Find where the given text appears and provide that cell's center as (X, Y) coordinate. 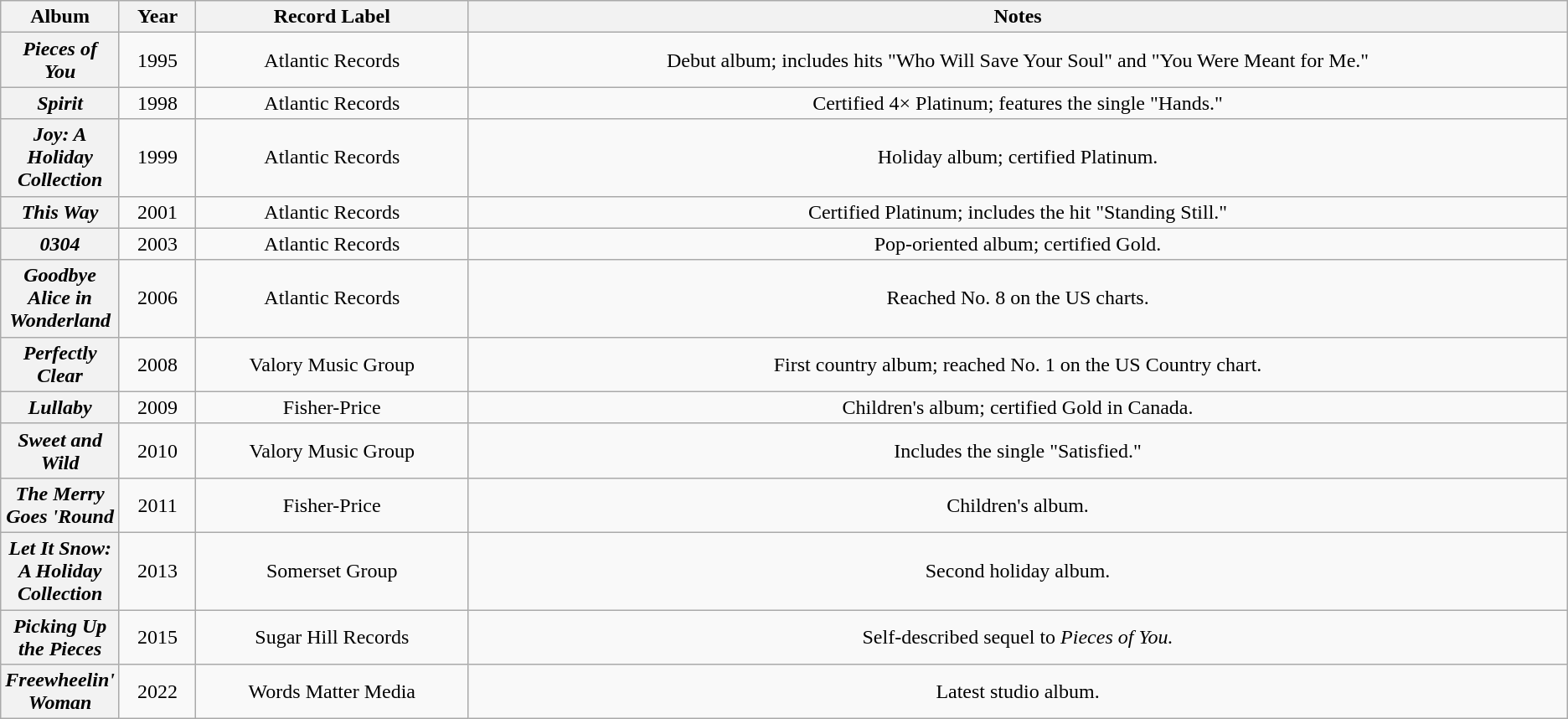
2001 (157, 212)
1995 (157, 60)
Pieces of You (60, 60)
2009 (157, 407)
Children's album. (1018, 504)
Self-described sequel to Pieces of You. (1018, 637)
Let It Snow: A Holiday Collection (60, 571)
2011 (157, 504)
Sweet and Wild (60, 451)
Pop-oriented album; certified Gold. (1018, 244)
Freewheelin' Woman (60, 692)
The Merry Goes 'Round (60, 504)
1998 (157, 103)
2015 (157, 637)
Certified 4× Platinum; features the single "Hands." (1018, 103)
1999 (157, 158)
This Way (60, 212)
Lullaby (60, 407)
Holiday album; certified Platinum. (1018, 158)
2013 (157, 571)
2003 (157, 244)
Words Matter Media (332, 692)
Year (157, 17)
Joy: A Holiday Collection (60, 158)
2006 (157, 298)
2010 (157, 451)
First country album; reached No. 1 on the US Country chart. (1018, 364)
Spirit (60, 103)
Children's album; certified Gold in Canada. (1018, 407)
Goodbye Alice in Wonderland (60, 298)
Sugar Hill Records (332, 637)
Includes the single "Satisfied." (1018, 451)
Somerset Group (332, 571)
Perfectly Clear (60, 364)
Latest studio album. (1018, 692)
Reached No. 8 on the US charts. (1018, 298)
Notes (1018, 17)
Second holiday album. (1018, 571)
2008 (157, 364)
Picking Up the Pieces (60, 637)
2022 (157, 692)
Album (60, 17)
Record Label (332, 17)
0304 (60, 244)
Certified Platinum; includes the hit "Standing Still." (1018, 212)
Debut album; includes hits "Who Will Save Your Soul" and "You Were Meant for Me." (1018, 60)
